Identify which cell holds the provided text, then report its [x, y] central coordinate. 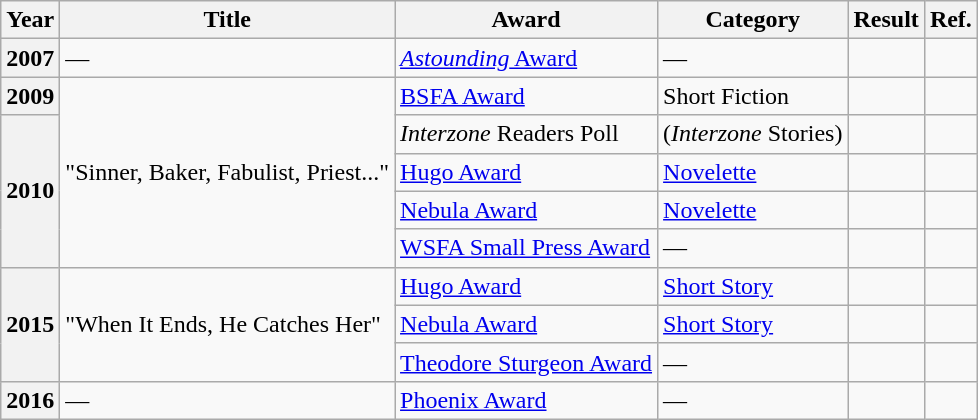
2016 [30, 400]
WSFA Small Press Award [526, 248]
Result [886, 20]
2007 [30, 58]
2010 [30, 191]
Category [753, 20]
(Interzone Stories) [753, 134]
Astounding Award [526, 58]
BSFA Award [526, 96]
Theodore Sturgeon Award [526, 362]
"Sinner, Baker, Fabulist, Priest..." [228, 172]
Award [526, 20]
Interzone Readers Poll [526, 134]
2009 [30, 96]
"When It Ends, He Catches Her" [228, 324]
Phoenix Award [526, 400]
Title [228, 20]
Year [30, 20]
Ref. [950, 20]
Short Fiction [753, 96]
2015 [30, 324]
